Locate the cell with the specified text and output its [X, Y] center coordinate. 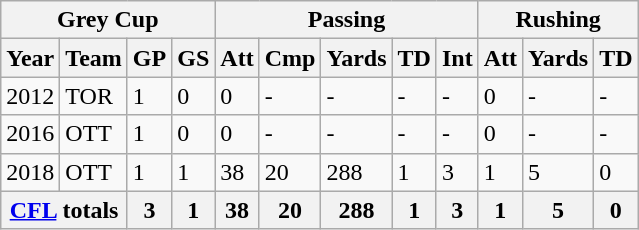
2016 [30, 134]
Rushing [558, 20]
CFL totals [64, 210]
2018 [30, 172]
GP [149, 58]
2012 [30, 96]
Year [30, 58]
Grey Cup [108, 20]
Passing [346, 20]
Cmp [290, 58]
TOR [94, 96]
GS [194, 58]
Team [94, 58]
Int [457, 58]
